Find where the given text appears and provide that cell's center as (X, Y) coordinate. 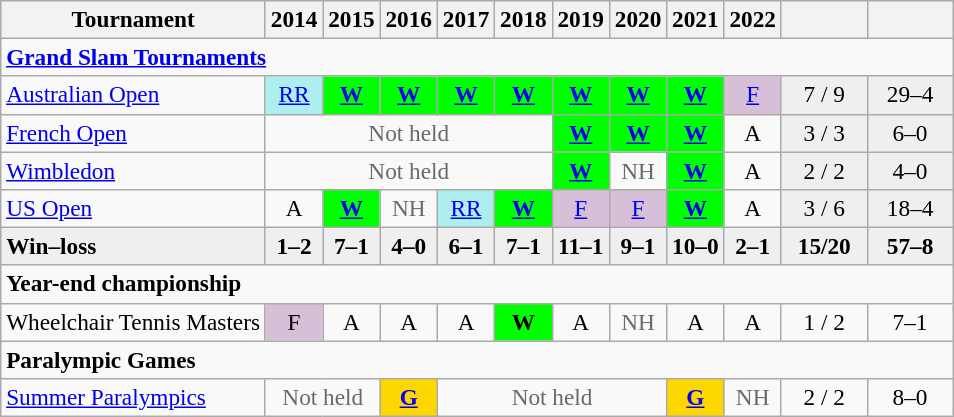
10–0 (696, 246)
Wimbledon (134, 170)
2016 (408, 19)
2018 (524, 19)
2014 (294, 19)
6–0 (910, 133)
2022 (752, 19)
8–0 (910, 397)
Summer Paralympics (134, 397)
6–1 (466, 246)
1 / 2 (824, 322)
Grand Slam Tournaments (477, 57)
3 / 3 (824, 133)
1–2 (294, 246)
11–1 (580, 246)
2020 (638, 19)
18–4 (910, 208)
Tournament (134, 19)
Win–loss (134, 246)
Australian Open (134, 95)
2019 (580, 19)
US Open (134, 208)
29–4 (910, 95)
9–1 (638, 246)
3 / 6 (824, 208)
2015 (352, 19)
7 / 9 (824, 95)
2–1 (752, 246)
Year-end championship (477, 284)
Paralympic Games (477, 359)
Wheelchair Tennis Masters (134, 322)
French Open (134, 133)
15/20 (824, 246)
2017 (466, 19)
57–8 (910, 246)
2021 (696, 19)
